Search for the cell housing the specified text and yield its [X, Y] center coordinate. 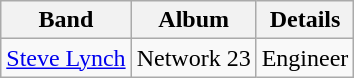
Steve Lynch [66, 58]
Network 23 [194, 58]
Details [305, 20]
Band [66, 20]
Engineer [305, 58]
Album [194, 20]
